Return (X, Y) of the center of cell containing provided text 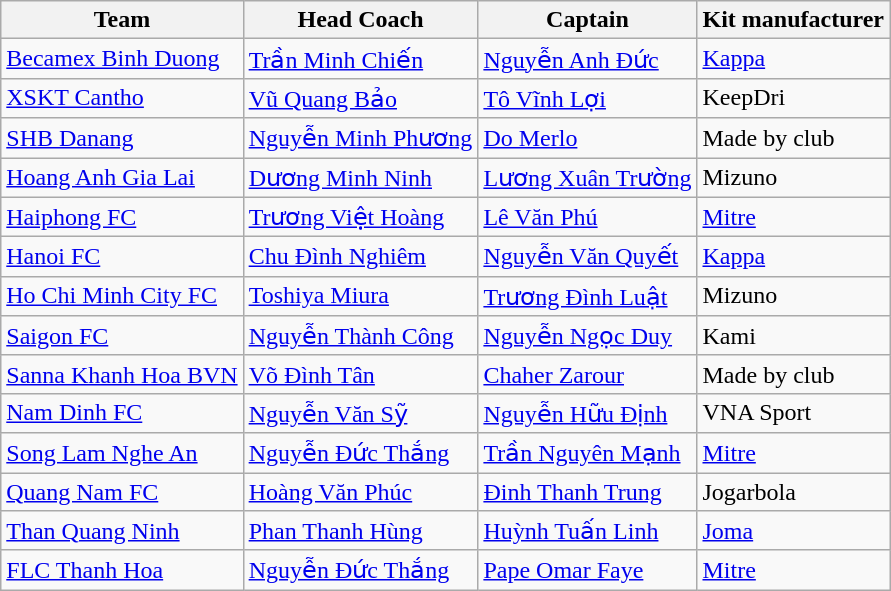
Chu Đình Nghiêm (360, 257)
Phan Thanh Hùng (360, 531)
Nam Dinh FC (122, 413)
Nguyễn Văn Sỹ (360, 413)
Team (122, 20)
Quang Nam FC (122, 491)
Trương Việt Hoàng (360, 217)
Nguyễn Ngọc Duy (588, 336)
Kit manufacturer (794, 20)
FLC Thanh Hoa (122, 570)
Kami (794, 336)
Lê Văn Phú (588, 217)
Than Quang Ninh (122, 531)
Do Merlo (588, 138)
Vũ Quang Bảo (360, 98)
SHB Danang (122, 138)
XSKT Cantho (122, 98)
Haiphong FC (122, 217)
Becamex Binh Duong (122, 59)
Saigon FC (122, 336)
Joma (794, 531)
VNA Sport (794, 413)
Huỳnh Tuấn Linh (588, 531)
Pape Omar Faye (588, 570)
Nguyễn Minh Phương (360, 138)
Trần Nguyên Mạnh (588, 453)
Toshiya Miura (360, 296)
Nguyễn Anh Đức (588, 59)
Võ Đình Tân (360, 374)
Tô Vĩnh Lợi (588, 98)
Đinh Thanh Trung (588, 491)
Hoang Anh Gia Lai (122, 178)
Hoàng Văn Phúc (360, 491)
Nguyễn Hữu Định (588, 413)
Captain (588, 20)
Trương Đình Luật (588, 296)
Head Coach (360, 20)
Dương Minh Ninh (360, 178)
Trần Minh Chiến (360, 59)
Jogarbola (794, 491)
Song Lam Nghe An (122, 453)
Ho Chi Minh City FC (122, 296)
Sanna Khanh Hoa BVN (122, 374)
Chaher Zarour (588, 374)
Nguyễn Thành Công (360, 336)
Hanoi FC (122, 257)
Nguyễn Văn Quyết (588, 257)
KeepDri (794, 98)
Lương Xuân Trường (588, 178)
